Extract the (X, Y) coordinate from the center of the cell holding the provided text.  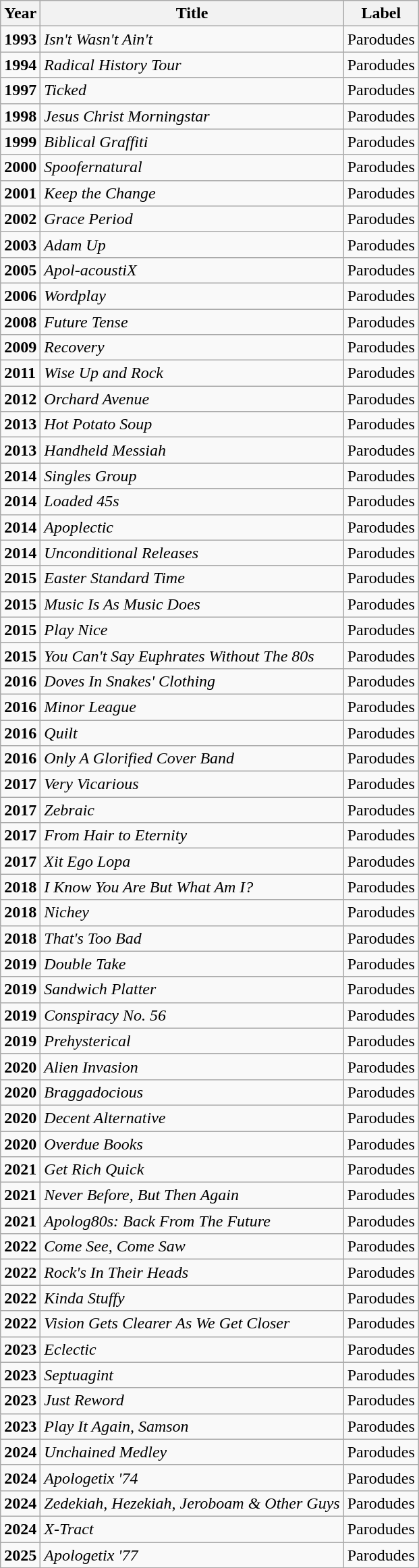
Alien Invasion (192, 1066)
2008 (20, 322)
2005 (20, 270)
That's Too Bad (192, 938)
Eclectic (192, 1349)
Overdue Books (192, 1144)
Apologetix '74 (192, 1478)
X-Tract (192, 1529)
Minor League (192, 707)
Hot Potato Soup (192, 425)
1997 (20, 90)
Easter Standard Time (192, 578)
2000 (20, 167)
2025 (20, 1555)
Year (20, 13)
Zedekiah, Hezekiah, Jeroboam & Other Guys (192, 1503)
Apolog80s: Back From The Future (192, 1221)
Doves In Snakes' Clothing (192, 681)
Sandwich Platter (192, 990)
1998 (20, 116)
Future Tense (192, 322)
2012 (20, 399)
I Know You Are But What Am I? (192, 887)
Ticked (192, 90)
2003 (20, 244)
1993 (20, 39)
Apol-acoustiX (192, 270)
Unchained Medley (192, 1452)
Zebraic (192, 810)
Rock's In Their Heads (192, 1272)
Music Is As Music Does (192, 604)
Nichey (192, 913)
Singles Group (192, 476)
Only A Glorified Cover Band (192, 759)
Handheld Messiah (192, 450)
Title (192, 13)
Recovery (192, 348)
Get Rich Quick (192, 1170)
Apoplectic (192, 527)
Loaded 45s (192, 502)
Apologetix '77 (192, 1555)
Orchard Avenue (192, 399)
Kinda Stuffy (192, 1298)
1999 (20, 142)
2001 (20, 193)
You Can't Say Euphrates Without The 80s (192, 655)
Adam Up (192, 244)
1994 (20, 65)
Double Take (192, 964)
Grace Period (192, 219)
Keep the Change (192, 193)
Unconditional Releases (192, 553)
2006 (20, 296)
Xit Ego Lopa (192, 861)
Never Before, But Then Again (192, 1195)
Conspiracy No. 56 (192, 1015)
Just Reword (192, 1401)
Quilt (192, 732)
2011 (20, 373)
Biblical Graffiti (192, 142)
Spoofernatural (192, 167)
Jesus Christ Morningstar (192, 116)
Wise Up and Rock (192, 373)
Radical History Tour (192, 65)
Very Vicarious (192, 784)
Wordplay (192, 296)
Label (381, 13)
Decent Alternative (192, 1118)
From Hair to Eternity (192, 836)
Septuagint (192, 1375)
2002 (20, 219)
Play Nice (192, 630)
Isn't Wasn't Ain't (192, 39)
Play It Again, Samson (192, 1426)
Braggadocious (192, 1092)
Vision Gets Clearer As We Get Closer (192, 1324)
2009 (20, 348)
Come See, Come Saw (192, 1247)
Prehysterical (192, 1041)
